Determine the [X, Y] coordinate at the center of the cell enclosing the given text.  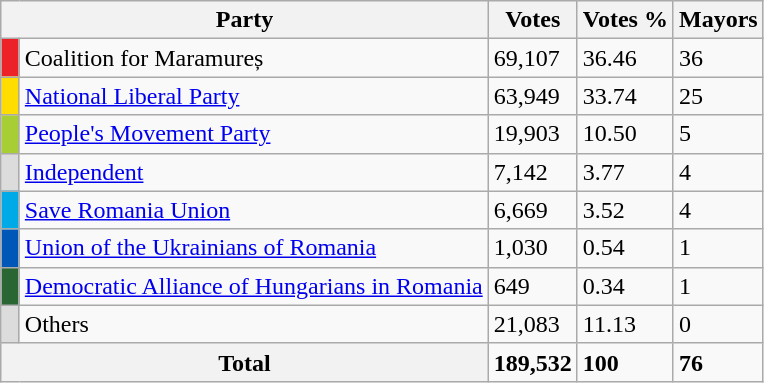
Mayors [718, 20]
36 [718, 58]
0.54 [625, 248]
11.13 [625, 324]
0.34 [625, 286]
100 [625, 362]
People's Movement Party [254, 134]
33.74 [625, 96]
189,532 [532, 362]
25 [718, 96]
5 [718, 134]
Democratic Alliance of Hungarians in Romania [254, 286]
649 [532, 286]
Others [254, 324]
Total [244, 362]
21,083 [532, 324]
3.77 [625, 172]
63,949 [532, 96]
National Liberal Party [254, 96]
Union of the Ukrainians of Romania [254, 248]
Independent [254, 172]
76 [718, 362]
Coalition for Maramureș [254, 58]
Votes [532, 20]
3.52 [625, 210]
Party [244, 20]
7,142 [532, 172]
36.46 [625, 58]
69,107 [532, 58]
10.50 [625, 134]
19,903 [532, 134]
Votes % [625, 20]
1,030 [532, 248]
0 [718, 324]
Save Romania Union [254, 210]
6,669 [532, 210]
